Extract the [x, y] coordinate from the center of the cell holding the provided text.  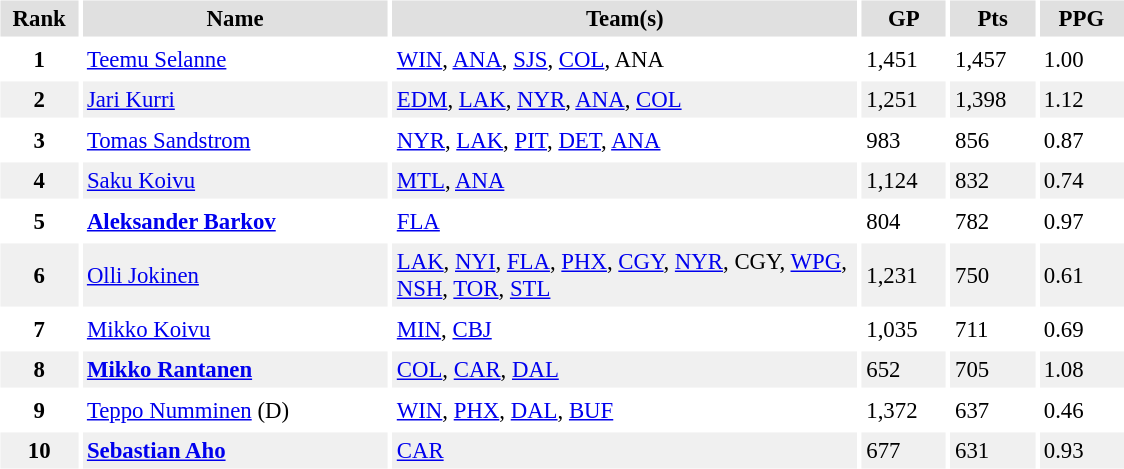
1,372 [904, 410]
1,035 [904, 329]
LAK, NYI, FLA, PHX, CGY, NYR, CGY, WPG, NSH, TOR, STL [624, 276]
Saku Koivu [234, 180]
7 [38, 329]
983 [904, 140]
9 [38, 410]
637 [993, 410]
631 [993, 450]
GP [904, 18]
10 [38, 450]
FLA [624, 221]
Mikko Rantanen [234, 370]
CAR [624, 450]
1.12 [1081, 100]
1,398 [993, 100]
5 [38, 221]
1,251 [904, 100]
6 [38, 276]
EDM, LAK, NYR, ANA, COL [624, 100]
0.61 [1081, 276]
Mikko Koivu [234, 329]
1,457 [993, 59]
COL, CAR, DAL [624, 370]
0.74 [1081, 180]
Teppo Numminen (D) [234, 410]
8 [38, 370]
1.00 [1081, 59]
Pts [993, 18]
782 [993, 221]
0.87 [1081, 140]
2 [38, 100]
4 [38, 180]
832 [993, 180]
MTL, ANA [624, 180]
0.46 [1081, 410]
750 [993, 276]
Teemu Selanne [234, 59]
Tomas Sandstrom [234, 140]
856 [993, 140]
652 [904, 370]
1,124 [904, 180]
677 [904, 450]
Jari Kurri [234, 100]
0.97 [1081, 221]
Name [234, 18]
Team(s) [624, 18]
Aleksander Barkov [234, 221]
0.93 [1081, 450]
Rank [38, 18]
MIN, CBJ [624, 329]
3 [38, 140]
711 [993, 329]
804 [904, 221]
1.08 [1081, 370]
0.69 [1081, 329]
1,451 [904, 59]
Olli Jokinen [234, 276]
WIN, ANA, SJS, COL, ANA [624, 59]
PPG [1081, 18]
WIN, PHX, DAL, BUF [624, 410]
Sebastian Aho [234, 450]
1,231 [904, 276]
NYR, LAK, PIT, DET, ANA [624, 140]
705 [993, 370]
1 [38, 59]
